Find where the given text appears and provide that cell's center as [X, Y] coordinate. 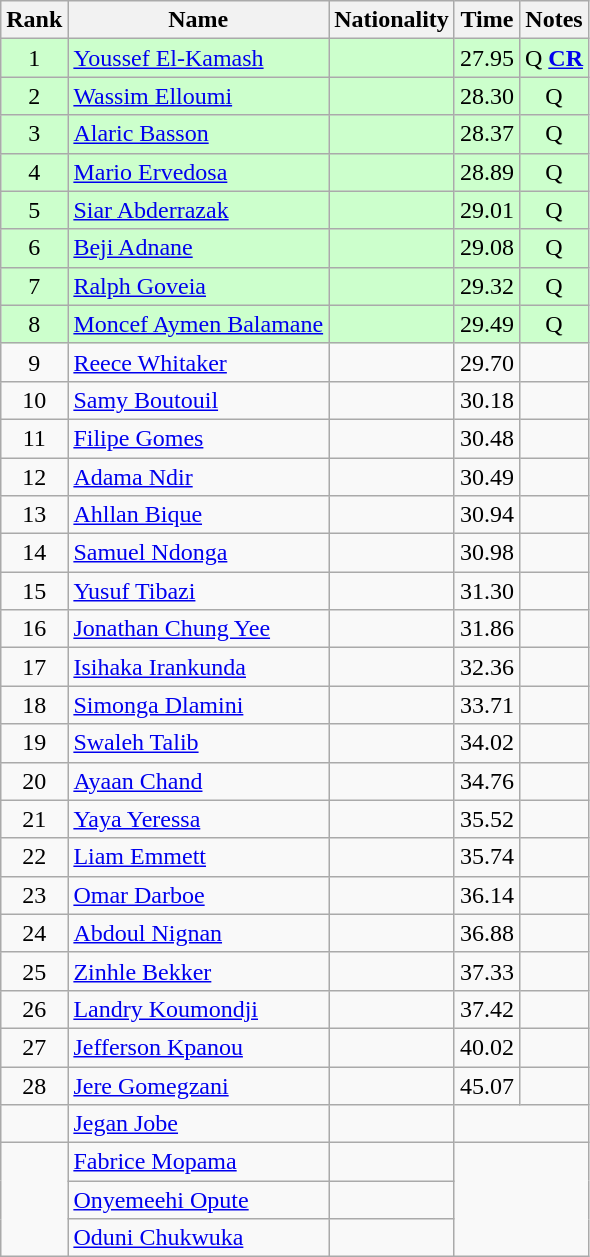
30.94 [486, 515]
31.30 [486, 591]
Jonathan Chung Yee [198, 629]
Zinhle Bekker [198, 971]
28.37 [486, 134]
Reece Whitaker [198, 362]
20 [34, 781]
35.74 [486, 857]
Nationality [392, 20]
Onyemeehi Opute [198, 1200]
1 [34, 58]
31.86 [486, 629]
30.48 [486, 438]
Samuel Ndonga [198, 553]
26 [34, 1009]
29.32 [486, 286]
Isihaka Irankunda [198, 667]
35.52 [486, 819]
Alaric Basson [198, 134]
11 [34, 438]
8 [34, 324]
28.89 [486, 172]
24 [34, 933]
6 [34, 248]
Q CR [554, 58]
18 [34, 705]
Moncef Aymen Balamane [198, 324]
Yaya Yeressa [198, 819]
16 [34, 629]
28.30 [486, 96]
29.49 [486, 324]
Ralph Goveia [198, 286]
Landry Koumondji [198, 1009]
21 [34, 819]
36.14 [486, 895]
Swaleh Talib [198, 743]
33.71 [486, 705]
29.08 [486, 248]
Yusuf Tibazi [198, 591]
Omar Darboe [198, 895]
Oduni Chukwuka [198, 1238]
Jegan Jobe [198, 1124]
19 [34, 743]
Beji Adnane [198, 248]
Name [198, 20]
23 [34, 895]
Simonga Dlamini [198, 705]
Ayaan Chand [198, 781]
Abdoul Nignan [198, 933]
5 [34, 210]
30.98 [486, 553]
Youssef El-Kamash [198, 58]
Time [486, 20]
14 [34, 553]
15 [34, 591]
27 [34, 1047]
Ahllan Bique [198, 515]
17 [34, 667]
Siar Abderrazak [198, 210]
30.49 [486, 477]
37.42 [486, 1009]
2 [34, 96]
Rank [34, 20]
40.02 [486, 1047]
22 [34, 857]
10 [34, 400]
4 [34, 172]
Samy Boutouil [198, 400]
Liam Emmett [198, 857]
28 [34, 1085]
30.18 [486, 400]
Jere Gomegzani [198, 1085]
Adama Ndir [198, 477]
3 [34, 134]
29.01 [486, 210]
36.88 [486, 933]
45.07 [486, 1085]
13 [34, 515]
Wassim Elloumi [198, 96]
32.36 [486, 667]
7 [34, 286]
34.02 [486, 743]
Mario Ervedosa [198, 172]
25 [34, 971]
9 [34, 362]
34.76 [486, 781]
Filipe Gomes [198, 438]
Jefferson Kpanou [198, 1047]
12 [34, 477]
29.70 [486, 362]
37.33 [486, 971]
Notes [554, 20]
27.95 [486, 58]
Fabrice Mopama [198, 1162]
